Provide the (x, y) coordinate of the cell's center where the given text is located.  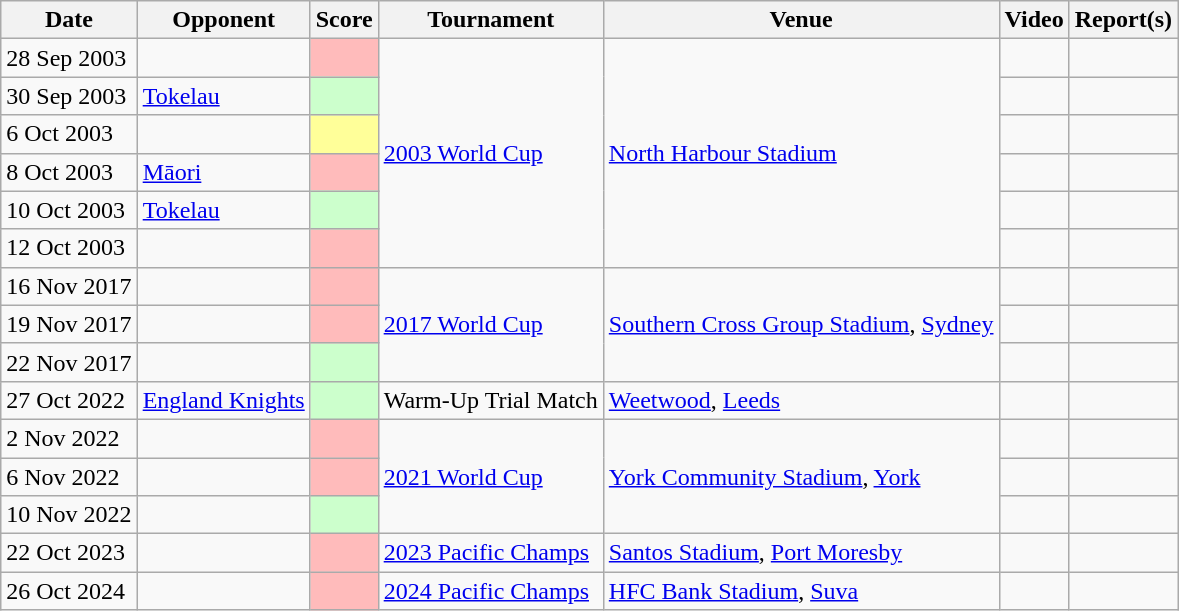
Tournament (490, 20)
30 Sep 2003 (69, 96)
6 Oct 2003 (69, 134)
10 Nov 2022 (69, 515)
27 Oct 2022 (69, 400)
North Harbour Stadium (801, 153)
22 Oct 2023 (69, 553)
Māori (224, 172)
England Knights (224, 400)
2023 Pacific Champs (490, 553)
26 Oct 2024 (69, 591)
Venue (801, 20)
Southern Cross Group Stadium, Sydney (801, 324)
19 Nov 2017 (69, 324)
Santos Stadium, Port Moresby (801, 553)
22 Nov 2017 (69, 362)
2017 World Cup (490, 324)
Score (344, 20)
Opponent (224, 20)
Video (1034, 20)
Warm-Up Trial Match (490, 400)
12 Oct 2003 (69, 248)
Date (69, 20)
2 Nov 2022 (69, 438)
28 Sep 2003 (69, 58)
10 Oct 2003 (69, 210)
2021 World Cup (490, 476)
2003 World Cup (490, 153)
16 Nov 2017 (69, 286)
6 Nov 2022 (69, 477)
8 Oct 2003 (69, 172)
Report(s) (1123, 20)
York Community Stadium, York (801, 476)
2024 Pacific Champs (490, 591)
Weetwood, Leeds (801, 400)
HFC Bank Stadium, Suva (801, 591)
